Return the [x, y] coordinate for the center point of the cell that contains the specified text.  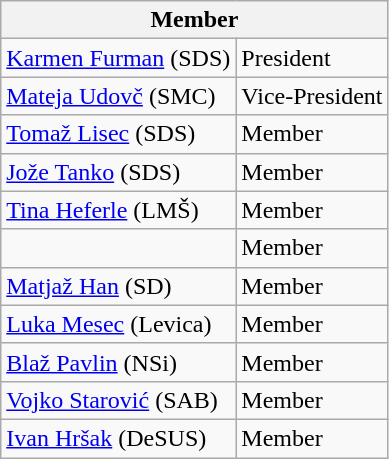
Luka Mesec (Levica) [118, 324]
Tomaž Lisec (SDS) [118, 134]
Vice-President [312, 96]
President [312, 58]
Tina Heferle (LMŠ) [118, 210]
Matjaž Han (SD) [118, 286]
Mateja Udovč (SMC) [118, 96]
Vojko Starović (SAB) [118, 400]
Karmen Furman (SDS) [118, 58]
Ivan Hršak (DeSUS) [118, 438]
Blaž Pavlin (NSi) [118, 362]
Jože Tanko (SDS) [118, 172]
